Locate the cell with the specified text and output its [x, y] center coordinate. 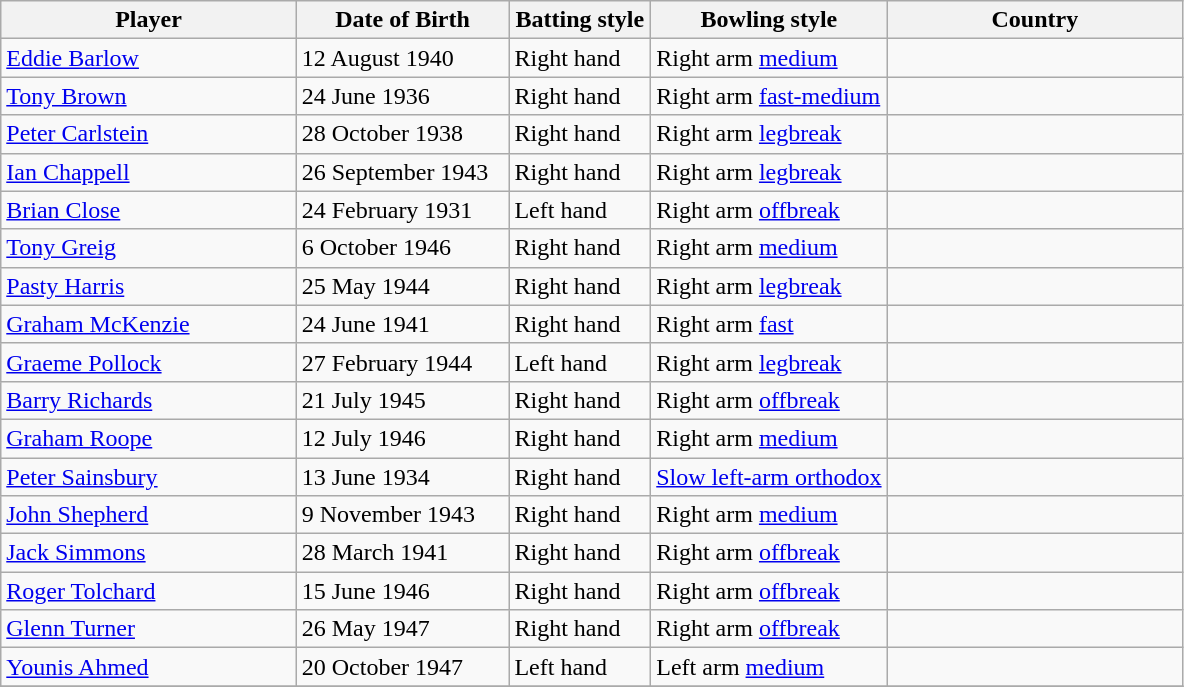
Peter Carlstein [148, 134]
Glenn Turner [148, 629]
Tony Brown [148, 96]
Eddie Barlow [148, 58]
24 June 1941 [402, 324]
28 October 1938 [402, 134]
6 October 1946 [402, 248]
Country [1034, 20]
Jack Simmons [148, 553]
21 July 1945 [402, 400]
Barry Richards [148, 400]
26 September 1943 [402, 172]
Pasty Harris [148, 286]
Right arm fast-medium [769, 96]
Younis Ahmed [148, 667]
Brian Close [148, 210]
24 June 1936 [402, 96]
Date of Birth [402, 20]
Graeme Pollock [148, 362]
Graham McKenzie [148, 324]
Ian Chappell [148, 172]
Graham Roope [148, 438]
John Shepherd [148, 515]
Left arm medium [769, 667]
Bowling style [769, 20]
28 March 1941 [402, 553]
15 June 1946 [402, 591]
13 June 1934 [402, 477]
12 August 1940 [402, 58]
24 February 1931 [402, 210]
Roger Tolchard [148, 591]
27 February 1944 [402, 362]
Peter Sainsbury [148, 477]
26 May 1947 [402, 629]
20 October 1947 [402, 667]
Player [148, 20]
Tony Greig [148, 248]
25 May 1944 [402, 286]
9 November 1943 [402, 515]
Right arm fast [769, 324]
Batting style [580, 20]
12 July 1946 [402, 438]
Slow left-arm orthodox [769, 477]
